Pinpoint the cell where the given text exists, returning its [x, y] midpoint coordinate. 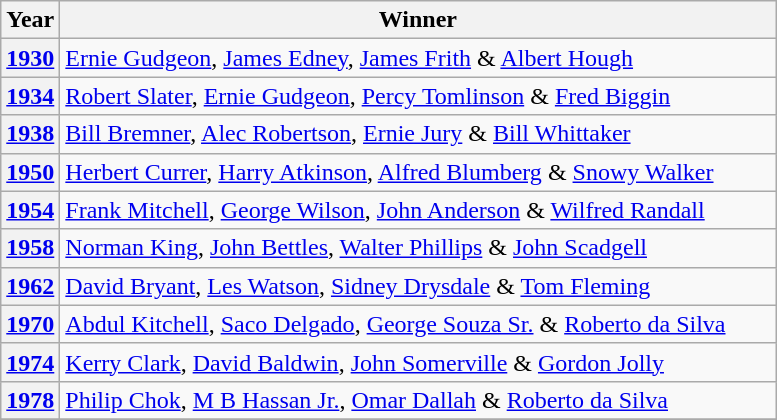
1978 [30, 400]
Robert Slater, Ernie Gudgeon, Percy Tomlinson & Fred Biggin [418, 96]
1958 [30, 248]
Ernie Gudgeon, James Edney, James Frith & Albert Hough [418, 58]
Kerry Clark, David Baldwin, John Somerville & Gordon Jolly [418, 362]
Bill Bremner, Alec Robertson, Ernie Jury & Bill Whittaker [418, 134]
1970 [30, 324]
1934 [30, 96]
1974 [30, 362]
Abdul Kitchell, Saco Delgado, George Souza Sr. & Roberto da Silva [418, 324]
Herbert Currer, Harry Atkinson, Alfred Blumberg & Snowy Walker [418, 172]
1954 [30, 210]
1950 [30, 172]
David Bryant, Les Watson, Sidney Drysdale & Tom Fleming [418, 286]
1962 [30, 286]
Winner [418, 20]
1930 [30, 58]
Philip Chok, M B Hassan Jr., Omar Dallah & Roberto da Silva [418, 400]
1938 [30, 134]
Frank Mitchell, George Wilson, John Anderson & Wilfred Randall [418, 210]
Year [30, 20]
Norman King, John Bettles, Walter Phillips & John Scadgell [418, 248]
